Capture the cell that displays the provided text and extract its [x, y] central coordinate. 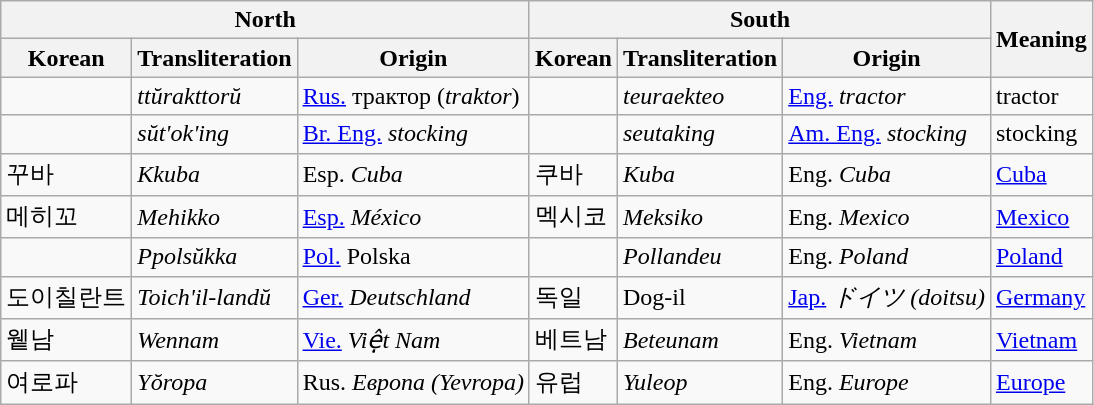
Germany [1041, 298]
sŭt'ok'ing [214, 134]
Meaning [1041, 39]
seutaking [700, 134]
Vietnam [1041, 340]
멕시코 [573, 218]
North [266, 20]
Mehikko [214, 218]
Kuba [700, 174]
South [760, 20]
베트남 [573, 340]
Meksiko [700, 218]
Eng. Cuba [887, 174]
tractor [1041, 96]
여로파 [66, 382]
Vie. Việt Nam [413, 340]
Eng. Vietnam [887, 340]
Wennam [214, 340]
윁남 [66, 340]
Am. Eng. stocking [887, 134]
Kkuba [214, 174]
메히꼬 [66, 218]
꾸바 [66, 174]
Esp. México [413, 218]
Rus. трактор (traktor) [413, 96]
Pol. Polska [413, 257]
Rus. Европа (Yevropa) [413, 382]
Mexico [1041, 218]
도이칠란트 [66, 298]
ttŭrakttorŭ [214, 96]
Dog-il [700, 298]
Eng. Europe [887, 382]
Eng. Poland [887, 257]
Yuleop [700, 382]
Eng. tractor [887, 96]
Ger. Deutschland [413, 298]
Br. Eng. stocking [413, 134]
Eng. Mexico [887, 218]
Esp. Cuba [413, 174]
stocking [1041, 134]
Cuba [1041, 174]
유럽 [573, 382]
Toich'il-landŭ [214, 298]
Jap. ドイツ (doitsu) [887, 298]
독일 [573, 298]
teuraekteo [700, 96]
Ppolsŭkka [214, 257]
Yŏropa [214, 382]
쿠바 [573, 174]
Pollandeu [700, 257]
Poland [1041, 257]
Europe [1041, 382]
Beteunam [700, 340]
